Identify which cell holds the provided text, then report its (x, y) central coordinate. 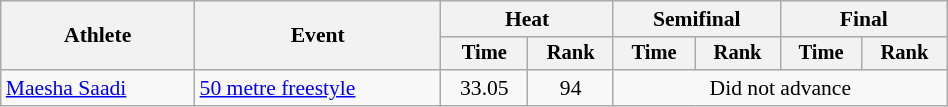
Maesha Saadi (98, 88)
Semifinal (696, 19)
50 metre freestyle (318, 88)
Did not advance (780, 88)
Athlete (98, 36)
94 (570, 88)
Event (318, 36)
33.05 (484, 88)
Heat (528, 19)
Final (864, 19)
